Scan for the cell matching the given text and deliver its (x, y) coordinate at center. 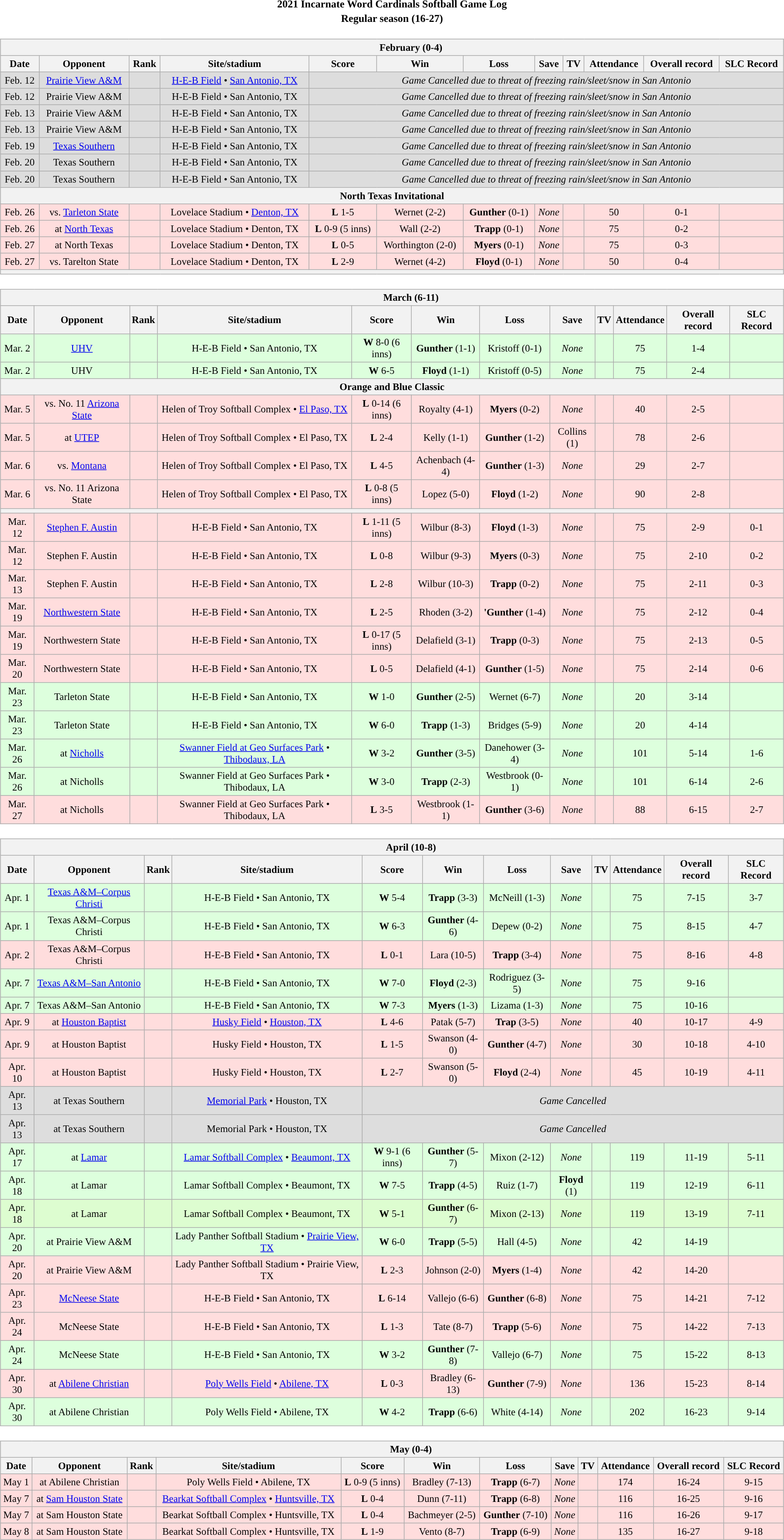
Trapp (5-6) (517, 1326)
Danehower (3-4) (514, 753)
6-14 (698, 782)
L 2-5 (381, 612)
8-15 (696, 926)
Trapp (5-5) (453, 1242)
Delafield (4-1) (445, 669)
3-14 (698, 697)
14-20 (696, 1270)
'Gunther (1-4) (514, 612)
W 4-2 (392, 1411)
135 (626, 1531)
14-21 (696, 1298)
Trapp (0-3) (514, 640)
Apr. 23 (17, 1298)
Trapp (6-9) (515, 1531)
L 2-8 (381, 584)
Floyd (1-2) (514, 494)
136 (637, 1383)
Mixon (2-12) (517, 1157)
7-13 (756, 1326)
W 3-0 (381, 782)
L 0-14 (6 inns) (381, 410)
16-26 (689, 1515)
8-13 (756, 1355)
Kelly (1-1) (445, 438)
Floyd (2-3) (453, 983)
13-19 (696, 1213)
L 1-3 (392, 1326)
Vento (8-7) (442, 1531)
May 8 (17, 1531)
Patak (5-7) (453, 1022)
4-11 (756, 1072)
Gunther (1-5) (514, 669)
Myers (0-2) (514, 410)
12-19 (696, 1185)
78 (640, 438)
W 1-0 (381, 697)
1-4 (698, 348)
Gunther (3-6) (514, 810)
Gunther (3-5) (445, 753)
9-14 (756, 1411)
7-15 (696, 898)
Rhoden (3-2) (445, 612)
L 6-14 (392, 1298)
Tate (8-7) (453, 1326)
Vallejo (6-6) (453, 1298)
Collins (1) (572, 438)
2-13 (698, 640)
Myers (0-3) (514, 555)
Trapp (4-5) (453, 1185)
Gunther (1-1) (445, 348)
8-14 (756, 1383)
Wernet (6-7) (514, 697)
Bridges (5-9) (514, 725)
W 6-3 (392, 926)
2-4 (698, 370)
Gunther (2-5) (445, 697)
Swanson (5-0) (453, 1072)
10-17 (696, 1022)
6-15 (698, 810)
Myers (0-1) (499, 245)
Rodriguez (3-5) (517, 983)
Gunther (0-1) (499, 212)
Floyd (1-1) (445, 370)
88 (640, 810)
30 (637, 1044)
16-25 (689, 1498)
Westbrook (1-1) (445, 810)
Trapp (6-8) (515, 1498)
Gunther (1-3) (514, 466)
8-16 (696, 954)
L 0-8 (381, 555)
Gunther (4-6) (453, 926)
Delafield (3-1) (445, 640)
L 2-4 (381, 438)
L 2-3 (392, 1270)
McNeill (1-3) (517, 898)
L 4-5 (381, 466)
L 2-7 (392, 1072)
Kristoff (0-5) (514, 370)
Apr. 17 (17, 1157)
W 5-4 (392, 898)
Gunther (4-7) (517, 1044)
L 0-1 (392, 954)
Kristoff (0-1) (514, 348)
Wernet (2-2) (420, 212)
L 1-9 (372, 1531)
W 9-1 (6 inns) (392, 1157)
2-5 (698, 410)
Myers (1-3) (453, 1005)
2-9 (698, 527)
Worthington (2-0) (420, 245)
Apr. 10 (17, 1072)
Floyd (1) (571, 1185)
Westbrook (0-1) (514, 782)
2-11 (698, 584)
Bradley (7-13) (442, 1482)
2-12 (698, 612)
15-23 (696, 1383)
Swanson (4-0) (453, 1044)
Floyd (2-4) (517, 1072)
Mixon (2-13) (517, 1213)
2-14 (698, 669)
Gunther (1-2) (514, 438)
Gunther (6-7) (453, 1213)
14-19 (696, 1242)
16-23 (696, 1411)
Gunther (7-9) (517, 1383)
Lopez (5-0) (445, 494)
10-19 (696, 1072)
14-22 (696, 1326)
202 (637, 1411)
Mar. 27 (17, 810)
45 (637, 1072)
North Texas Invitational (392, 196)
Royalty (4-1) (445, 410)
0-5 (756, 640)
February (0-4) (392, 47)
Wilbur (9-3) (445, 555)
Trapp (2-3) (445, 782)
vs. Montana (82, 466)
May 1 (17, 1482)
2-8 (698, 494)
at UTEP (82, 438)
W 7-0 (392, 983)
10-16 (696, 1005)
L 4-6 (392, 1022)
4-9 (756, 1022)
Gunther (7-10) (515, 1515)
vs. Tarleton State (84, 212)
Trapp (1-3) (445, 725)
Trap (3-5) (517, 1022)
Trapp (6-7) (515, 1482)
16-27 (689, 1531)
W 7-3 (392, 1005)
Achenbach (4-4) (445, 466)
March (6-11) (392, 298)
9-18 (754, 1531)
3-7 (756, 898)
6-11 (756, 1185)
Trapp (6-6) (453, 1411)
1-6 (756, 753)
Lara (10-5) (453, 954)
Orange and Blue Classic (392, 387)
Wernet (4-2) (420, 261)
Mar. 13 (17, 584)
Lizama (1-3) (517, 1005)
W 8-0 (6 inns) (381, 348)
16-24 (689, 1482)
7-11 (756, 1213)
174 (626, 1482)
9-15 (754, 1482)
May (0-4) (392, 1449)
Gunther (5-7) (453, 1157)
Hall (4-5) (517, 1242)
Trapp (0-2) (514, 584)
90 (640, 494)
L 3-5 (381, 810)
L 0-3 (392, 1383)
Gunther (6-8) (517, 1298)
Wilbur (8-3) (445, 527)
L 0-17 (5 inns) (381, 640)
Floyd (0-1) (499, 261)
0-6 (756, 669)
Wall (2-2) (420, 229)
7-12 (756, 1298)
Dunn (7-11) (442, 1498)
W 5-1 (392, 1213)
Vallejo (6-7) (517, 1355)
15-22 (696, 1355)
11-19 (696, 1157)
4-10 (756, 1044)
L 2-9 (343, 261)
L 1-11 (5 inns) (381, 527)
W 7-5 (392, 1185)
April (10-8) (392, 847)
9-17 (754, 1515)
5-14 (698, 753)
Johnson (2-0) (453, 1270)
Depew (0-2) (517, 926)
Bachmeyer (2-5) (442, 1515)
White (4-14) (517, 1411)
2-10 (698, 555)
Mar. 20 (17, 669)
W 6-5 (381, 370)
29 (640, 466)
Wilbur (10-3) (445, 584)
Trapp (3-3) (453, 898)
Trapp (0-1) (499, 229)
10-18 (696, 1044)
Ruiz (1-7) (517, 1185)
4-14 (698, 725)
L 0-8 (5 inns) (381, 494)
5-11 (756, 1157)
vs. Tarelton State (84, 261)
Apr. 2 (17, 954)
Gunther (7-8) (453, 1355)
4-7 (756, 926)
Feb. 19 (20, 146)
Floyd (1-3) (514, 527)
Trapp (3-4) (517, 954)
Bradley (6-13) (453, 1383)
Myers (1-4) (517, 1270)
4-8 (756, 954)
